Return the (X, Y) coordinate for the center point of the cell that contains the specified text.  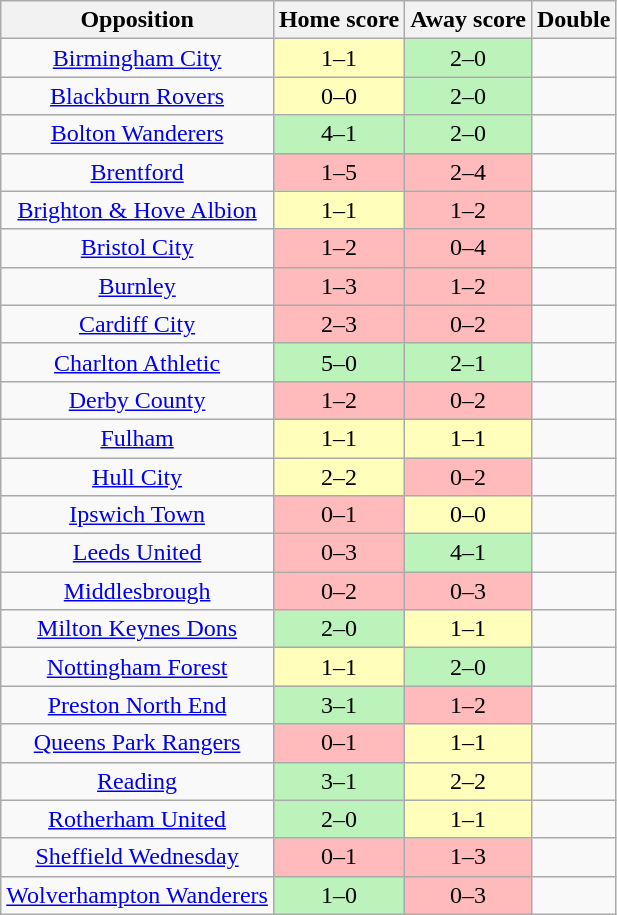
Burnley (138, 286)
Opposition (138, 20)
Bristol City (138, 248)
0–4 (468, 248)
Brighton & Hove Albion (138, 210)
Milton Keynes Dons (138, 629)
Leeds United (138, 553)
Derby County (138, 400)
2–3 (338, 324)
Double (573, 20)
Blackburn Rovers (138, 96)
Away score (468, 20)
1–0 (338, 895)
Sheffield Wednesday (138, 857)
1–5 (338, 172)
Middlesbrough (138, 591)
Charlton Athletic (138, 362)
2–1 (468, 362)
Home score (338, 20)
5–0 (338, 362)
Bolton Wanderers (138, 134)
Birmingham City (138, 58)
2–4 (468, 172)
Fulham (138, 438)
Hull City (138, 477)
Brentford (138, 172)
Cardiff City (138, 324)
Nottingham Forest (138, 667)
Wolverhampton Wanderers (138, 895)
Ipswich Town (138, 515)
Preston North End (138, 705)
Queens Park Rangers (138, 743)
Rotherham United (138, 819)
Reading (138, 781)
